Identify which cell holds the provided text, then report its [x, y] central coordinate. 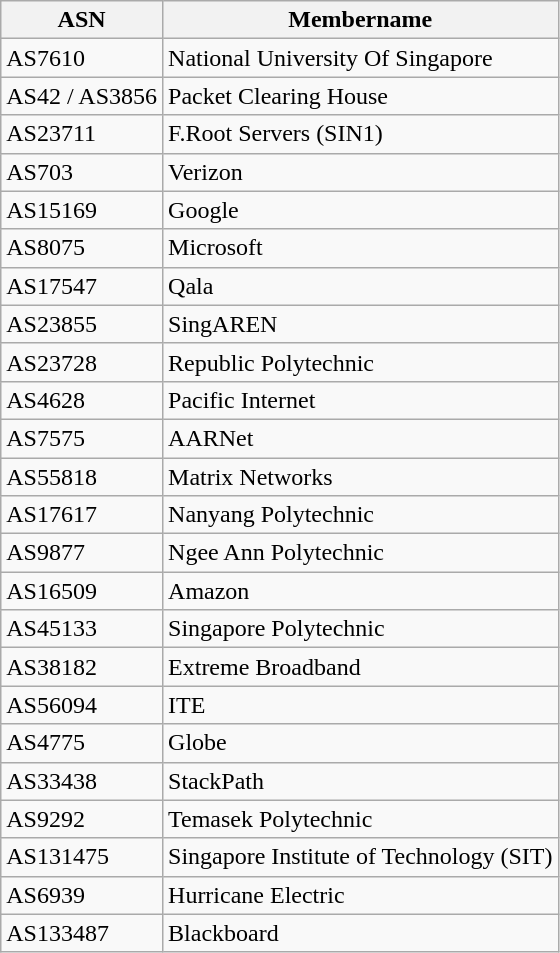
AS131475 [82, 857]
AS38182 [82, 667]
AS6939 [82, 895]
Temasek Polytechnic [361, 819]
AS133487 [82, 933]
Globe [361, 743]
AS17617 [82, 515]
Qala [361, 286]
AS9877 [82, 553]
AS4628 [82, 400]
AS56094 [82, 705]
Singapore Polytechnic [361, 629]
Nanyang Polytechnic [361, 515]
AS23711 [82, 134]
Blackboard [361, 933]
AS16509 [82, 591]
AARNet [361, 438]
Hurricane Electric [361, 895]
Microsoft [361, 248]
AS8075 [82, 248]
AS703 [82, 172]
ITE [361, 705]
Singapore Institute of Technology (SIT) [361, 857]
Extreme Broadband [361, 667]
Matrix Networks [361, 477]
AS7575 [82, 438]
AS33438 [82, 781]
AS42 / AS3856 [82, 96]
AS23855 [82, 324]
F.Root Servers (SIN1) [361, 134]
AS45133 [82, 629]
AS23728 [82, 362]
National University Of Singapore [361, 58]
Ngee Ann Polytechnic [361, 553]
Republic Polytechnic [361, 362]
AS9292 [82, 819]
Pacific Internet [361, 400]
Verizon [361, 172]
AS15169 [82, 210]
ASN [82, 20]
AS17547 [82, 286]
SingAREN [361, 324]
Packet Clearing House [361, 96]
AS7610 [82, 58]
AS4775 [82, 743]
Amazon [361, 591]
Membername [361, 20]
StackPath [361, 781]
Google [361, 210]
AS55818 [82, 477]
